Find where the given text appears and provide that cell's center as [X, Y] coordinate. 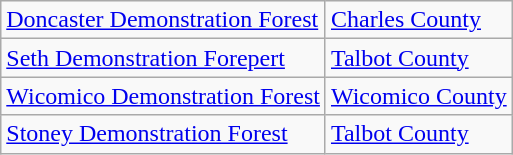
Doncaster Demonstration Forest [164, 20]
Wicomico Demonstration Forest [164, 96]
Seth Demonstration Forepert [164, 58]
Charles County [418, 20]
Stoney Demonstration Forest [164, 134]
Wicomico County [418, 96]
